From the cell containing the given text, extract its center point as [x, y] coordinate. 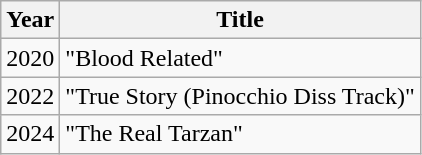
Year [30, 20]
"True Story (Pinocchio Diss Track)" [240, 96]
Title [240, 20]
2022 [30, 96]
2020 [30, 58]
"Blood Related" [240, 58]
"The Real Tarzan" [240, 134]
2024 [30, 134]
